Determine the [X, Y] coordinate at the center of the cell enclosing the given text.  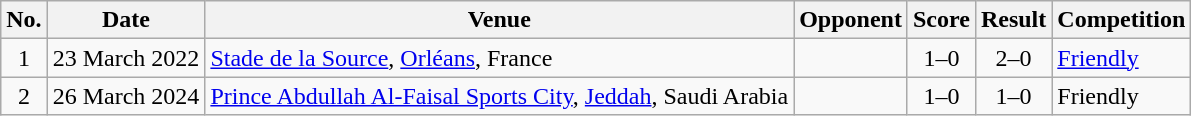
1 [24, 58]
Stade de la Source, Orléans, France [500, 58]
26 March 2024 [126, 96]
2 [24, 96]
No. [24, 20]
Score [941, 20]
Date [126, 20]
23 March 2022 [126, 58]
Venue [500, 20]
Opponent [851, 20]
2–0 [1013, 58]
Prince Abdullah Al-Faisal Sports City, Jeddah, Saudi Arabia [500, 96]
Result [1013, 20]
Competition [1122, 20]
